Output the [X, Y] coordinate of the center of the cell containing the given text.  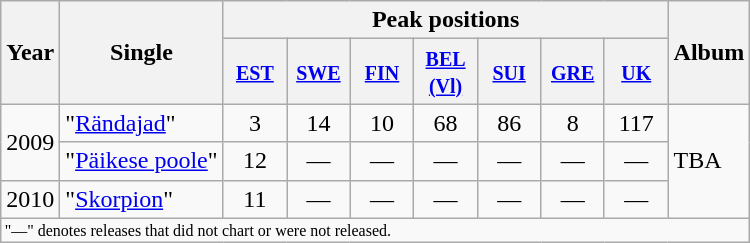
GRE [573, 72]
SUI [509, 72]
14 [319, 123]
3 [255, 123]
8 [573, 123]
EST [255, 72]
2009 [30, 142]
FIN [382, 72]
Year [30, 52]
Single [142, 52]
86 [509, 123]
BEL (Vl) [446, 72]
117 [636, 123]
"Päikese poole" [142, 161]
68 [446, 123]
"Rändajad" [142, 123]
Peak positions [446, 20]
"Skorpion" [142, 199]
SWE [319, 72]
10 [382, 123]
TBA [709, 161]
2010 [30, 199]
Album [709, 52]
"—" denotes releases that did not chart or were not released. [376, 230]
UK [636, 72]
12 [255, 161]
11 [255, 199]
